Search for the cell housing the specified text and yield its [X, Y] center coordinate. 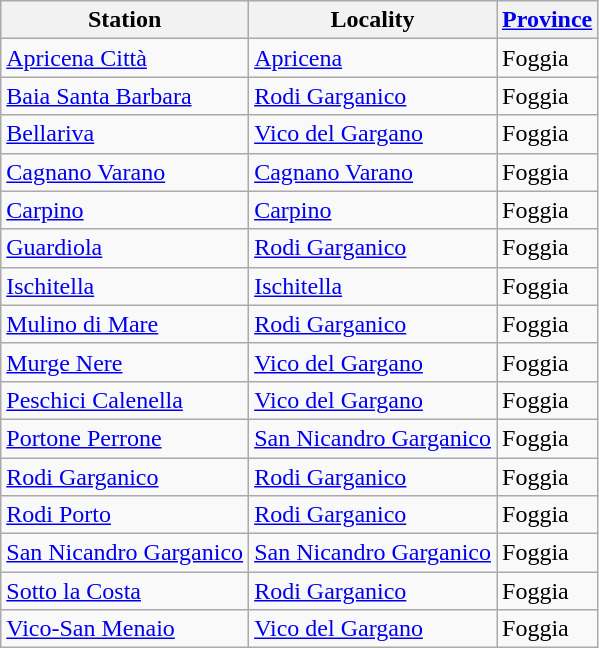
Baia Santa Barbara [125, 96]
Guardiola [125, 248]
Mulino di Mare [125, 324]
Rodi Porto [125, 515]
Sotto la Costa [125, 591]
Peschici Calenella [125, 400]
Station [125, 20]
Locality [373, 20]
Bellariva [125, 134]
Portone Perrone [125, 438]
Apricena Città [125, 58]
Province [546, 20]
Apricena [373, 58]
Murge Nere [125, 362]
Vico-San Menaio [125, 629]
